For the text-containing cell, return its midpoint in (x, y) coordinate format. 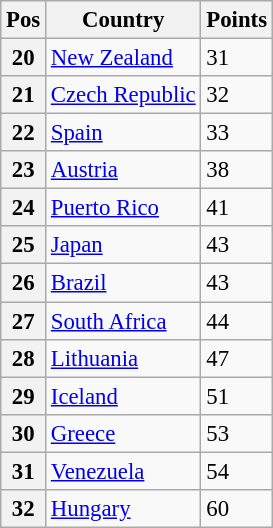
53 (236, 433)
21 (24, 95)
47 (236, 358)
44 (236, 321)
Lithuania (124, 358)
27 (24, 321)
60 (236, 509)
Japan (124, 245)
Iceland (124, 396)
Brazil (124, 283)
New Zealand (124, 58)
Puerto Rico (124, 208)
Points (236, 20)
24 (24, 208)
41 (236, 208)
25 (24, 245)
Spain (124, 133)
Greece (124, 433)
51 (236, 396)
54 (236, 471)
33 (236, 133)
29 (24, 396)
Pos (24, 20)
Austria (124, 170)
Venezuela (124, 471)
26 (24, 283)
20 (24, 58)
Country (124, 20)
Hungary (124, 509)
22 (24, 133)
28 (24, 358)
38 (236, 170)
Czech Republic (124, 95)
23 (24, 170)
30 (24, 433)
South Africa (124, 321)
